Determine the [x, y] coordinate at the center of the cell enclosing the given text.  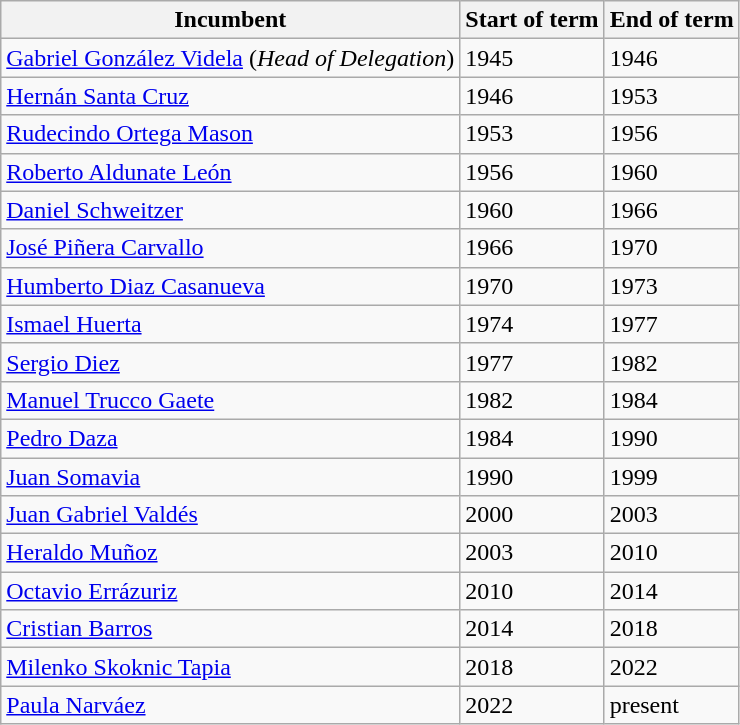
Daniel Schweitzer [230, 210]
Paula Narváez [230, 705]
Cristian Barros [230, 629]
1973 [672, 286]
1999 [672, 477]
Pedro Daza [230, 438]
Hernán Santa Cruz [230, 96]
Juan Somavia [230, 477]
Heraldo Muñoz [230, 553]
Sergio Diez [230, 362]
Ismael Huerta [230, 324]
Octavio Errázuriz [230, 591]
2000 [532, 515]
End of term [672, 20]
1945 [532, 58]
Humberto Diaz Casanueva [230, 286]
Milenko Skoknic Tapia [230, 667]
Manuel Trucco Gaete [230, 400]
Incumbent [230, 20]
José Piñera Carvallo [230, 248]
Juan Gabriel Valdés [230, 515]
present [672, 705]
Rudecindo Ortega Mason [230, 134]
1974 [532, 324]
Gabriel González Videla (Head of Delegation) [230, 58]
Roberto Aldunate León [230, 172]
Start of term [532, 20]
